Scan for the cell matching the given text and deliver its [x, y] coordinate at center. 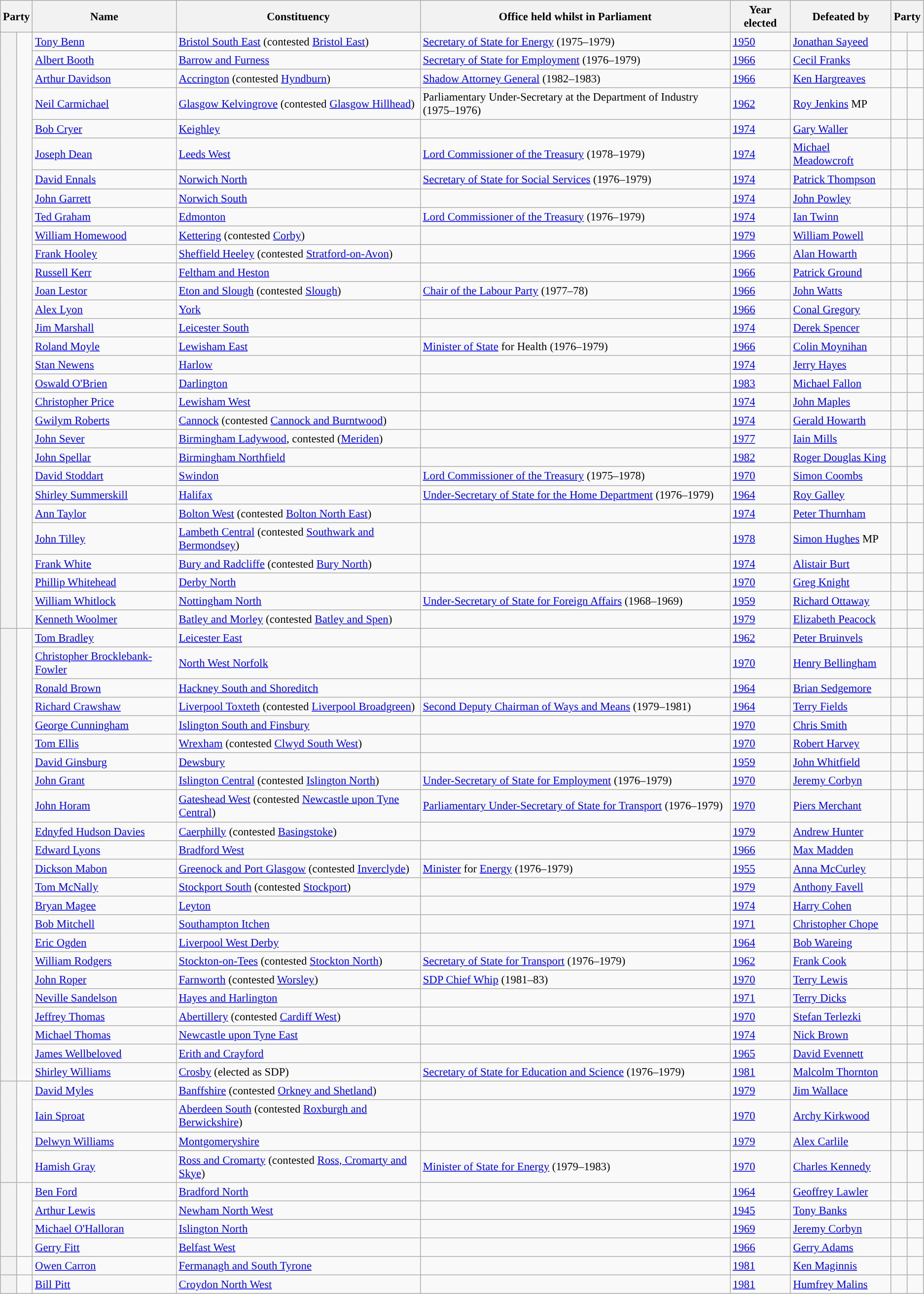
Secretary of State for Energy (1975–1979) [575, 42]
John Horam [105, 806]
Newham North West [298, 1210]
Gerry Adams [841, 1247]
Bolton West (contested Bolton North East) [298, 513]
William Whitlock [105, 601]
Kettering (contested Corby) [298, 235]
Eton and Slough (contested Slough) [298, 291]
Feltham and Heston [298, 272]
Bristol South East (contested Bristol East) [298, 42]
Cecil Franks [841, 60]
Ted Graham [105, 216]
Frank White [105, 564]
David Ennals [105, 180]
Name [105, 17]
David Ginsburg [105, 762]
Jim Wallace [841, 1091]
Tom Ellis [105, 744]
Henry Bellingham [841, 663]
Stan Newens [105, 365]
1982 [760, 458]
North West Norfolk [298, 663]
Lambeth Central (contested Southwark and Bermondsey) [298, 539]
Year elected [760, 17]
Farnworth (contested Worsley) [298, 979]
Birmingham Northfield [298, 458]
Bill Pitt [105, 1284]
John Watts [841, 291]
Bob Cryer [105, 129]
Iain Sproat [105, 1116]
Gwilym Roberts [105, 421]
Leeds West [298, 154]
Alan Howarth [841, 253]
York [298, 309]
Phillip Whitehead [105, 582]
Stefan Terlezki [841, 1017]
David Evennett [841, 1054]
Wrexham (contested Clwyd South West) [298, 744]
Newcastle upon Tyne East [298, 1035]
William Rodgers [105, 961]
Neil Carmichael [105, 104]
1965 [760, 1054]
Parliamentary Under-Secretary of State for Transport (1976–1979) [575, 806]
Christopher Chope [841, 924]
John Maples [841, 402]
Under-Secretary of State for Employment (1976–1979) [575, 781]
John Sever [105, 439]
Ross and Cromarty (contested Ross, Cromarty and Skye) [298, 1167]
1978 [760, 539]
Anna McCurley [841, 868]
Arthur Lewis [105, 1210]
Under-Secretary of State for the Home Department (1976–1979) [575, 495]
Alistair Burt [841, 564]
Tony Banks [841, 1210]
Secretary of State for Employment (1976–1979) [575, 60]
Croydon North West [298, 1284]
Batley and Morley (contested Batley and Spen) [298, 619]
Nick Brown [841, 1035]
Gateshead West (contested Newcastle upon Tyne Central) [298, 806]
Ken Maginnis [841, 1266]
Montgomeryshire [298, 1141]
Bury and Radcliffe (contested Bury North) [298, 564]
Arthur Davidson [105, 79]
Max Madden [841, 850]
Peter Thurnham [841, 513]
Roger Douglas King [841, 458]
Albert Booth [105, 60]
Leyton [298, 905]
Hamish Gray [105, 1167]
Banffshire (contested Orkney and Shetland) [298, 1091]
Charles Kennedy [841, 1167]
Leicester South [298, 328]
1945 [760, 1210]
Jim Marshall [105, 328]
Bradford West [298, 850]
Crosby (elected as SDP) [298, 1072]
Stockton-on-Tees (contested Stockton North) [298, 961]
Lord Commissioner of the Treasury (1976–1979) [575, 216]
Accrington (contested Hyndburn) [298, 79]
John Grant [105, 781]
Michael Meadowcroft [841, 154]
Frank Hooley [105, 253]
Kenneth Woolmer [105, 619]
Tom Bradley [105, 638]
Frank Cook [841, 961]
Bryan Magee [105, 905]
Hackney South and Shoreditch [298, 688]
Second Deputy Chairman of Ways and Means (1979–1981) [575, 707]
Darlington [298, 384]
Malcolm Thornton [841, 1072]
Ben Ford [105, 1191]
Constituency [298, 17]
Harlow [298, 365]
John Powley [841, 198]
Lord Commissioner of the Treasury (1975–1978) [575, 476]
Ednyfed Hudson Davies [105, 831]
Derby North [298, 582]
Halifax [298, 495]
Shirley Williams [105, 1072]
William Homewood [105, 235]
Gerry Fitt [105, 1247]
David Myles [105, 1091]
1969 [760, 1229]
Richard Crawshaw [105, 707]
Gary Waller [841, 129]
David Stoddart [105, 476]
John Garrett [105, 198]
Leicester East [298, 638]
Belfast West [298, 1247]
Nottingham North [298, 601]
Chair of the Labour Party (1977–78) [575, 291]
Caerphilly (contested Basingstoke) [298, 831]
Elizabeth Peacock [841, 619]
Christopher Brocklebank-Fowler [105, 663]
Joseph Dean [105, 154]
Minister for Energy (1976–1979) [575, 868]
George Cunningham [105, 725]
Edward Lyons [105, 850]
Roy Galley [841, 495]
Robert Harvey [841, 744]
Greenock and Port Glasgow (contested Inverclyde) [298, 868]
Iain Mills [841, 439]
Lord Commissioner of the Treasury (1978–1979) [575, 154]
Birmingham Ladywood, contested (Meriden) [298, 439]
Minister of State for Energy (1979–1983) [575, 1167]
Gerald Howarth [841, 421]
Piers Merchant [841, 806]
Richard Ottaway [841, 601]
John Whitfield [841, 762]
Secretary of State for Education and Science (1976–1979) [575, 1072]
Bob Mitchell [105, 924]
Cannock (contested Cannock and Burntwood) [298, 421]
1955 [760, 868]
Archy Kirkwood [841, 1116]
Jonathan Sayeed [841, 42]
Tony Benn [105, 42]
Parliamentary Under-Secretary at the Department of Industry (1975–1976) [575, 104]
Abertillery (contested Cardiff West) [298, 1017]
Owen Carron [105, 1266]
Ronald Brown [105, 688]
Terry Dicks [841, 998]
Keighley [298, 129]
Erith and Crayford [298, 1054]
1977 [760, 439]
1950 [760, 42]
Terry Lewis [841, 979]
Roland Moyle [105, 346]
Swindon [298, 476]
Fermanagh and South Tyrone [298, 1266]
Dickson Mabon [105, 868]
Norwich South [298, 198]
Ken Hargreaves [841, 79]
Christopher Price [105, 402]
Shirley Summerskill [105, 495]
Bradford North [298, 1191]
Patrick Ground [841, 272]
Oswald O'Brien [105, 384]
Hayes and Harlington [298, 998]
Dewsbury [298, 762]
Glasgow Kelvingrove (contested Glasgow Hillhead) [298, 104]
Brian Sedgemore [841, 688]
Alex Carlile [841, 1141]
Lewisham East [298, 346]
Islington North [298, 1229]
Harry Cohen [841, 905]
Terry Fields [841, 707]
Peter Bruinvels [841, 638]
Jeffrey Thomas [105, 1017]
Liverpool Toxteth (contested Liverpool Broadgreen) [298, 707]
Michael O'Halloran [105, 1229]
Sheffield Heeley (contested Stratford-on-Avon) [298, 253]
Colin Moynihan [841, 346]
Anthony Favell [841, 887]
Minister of State for Health (1976–1979) [575, 346]
Roy Jenkins MP [841, 104]
John Tilley [105, 539]
James Wellbeloved [105, 1054]
Geoffrey Lawler [841, 1191]
Neville Sandelson [105, 998]
Edmonton [298, 216]
Aberdeen South (contested Roxburgh and Berwickshire) [298, 1116]
Andrew Hunter [841, 831]
Simon Coombs [841, 476]
Shadow Attorney General (1982–1983) [575, 79]
William Powell [841, 235]
Derek Spencer [841, 328]
1983 [760, 384]
Lewisham West [298, 402]
Under-Secretary of State for Foreign Affairs (1968–1969) [575, 601]
Islington South and Finsbury [298, 725]
Eric Ogden [105, 942]
Chris Smith [841, 725]
Simon Hughes MP [841, 539]
Delwyn Williams [105, 1141]
Bob Wareing [841, 942]
Liverpool West Derby [298, 942]
Greg Knight [841, 582]
Secretary of State for Social Services (1976–1979) [575, 180]
Jerry Hayes [841, 365]
Alex Lyon [105, 309]
Michael Thomas [105, 1035]
John Roper [105, 979]
Patrick Thompson [841, 180]
Ian Twinn [841, 216]
Conal Gregory [841, 309]
Secretary of State for Transport (1976–1979) [575, 961]
Tom McNally [105, 887]
Humfrey Malins [841, 1284]
Barrow and Furness [298, 60]
Stockport South (contested Stockport) [298, 887]
Joan Lestor [105, 291]
Michael Fallon [841, 384]
Southampton Itchen [298, 924]
Russell Kerr [105, 272]
Islington Central (contested Islington North) [298, 781]
SDP Chief Whip (1981–83) [575, 979]
Ann Taylor [105, 513]
Office held whilst in Parliament [575, 17]
Norwich North [298, 180]
Defeated by [841, 17]
John Spellar [105, 458]
